Capture the cell that displays the provided text and extract its (x, y) central coordinate. 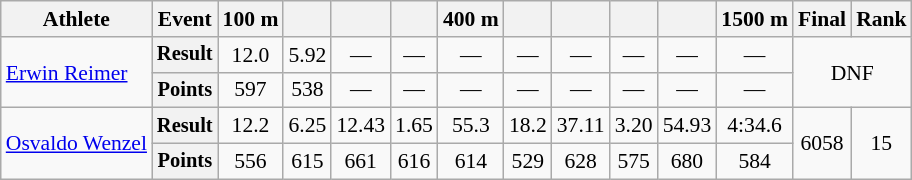
6058 (822, 144)
614 (471, 162)
575 (634, 162)
538 (307, 90)
Event (185, 19)
680 (688, 162)
1500 m (754, 19)
584 (754, 162)
55.3 (471, 126)
616 (414, 162)
529 (528, 162)
628 (581, 162)
615 (307, 162)
15 (882, 144)
12.43 (360, 126)
12.2 (251, 126)
12.0 (251, 55)
37.11 (581, 126)
3.20 (634, 126)
Erwin Reimer (76, 72)
661 (360, 162)
1.65 (414, 126)
400 m (471, 19)
18.2 (528, 126)
54.93 (688, 126)
Rank (882, 19)
597 (251, 90)
DNF (852, 72)
5.92 (307, 55)
6.25 (307, 126)
556 (251, 162)
Osvaldo Wenzel (76, 144)
4:34.6 (754, 126)
Final (822, 19)
100 m (251, 19)
Athlete (76, 19)
